Search for the cell housing the specified text and yield its [X, Y] center coordinate. 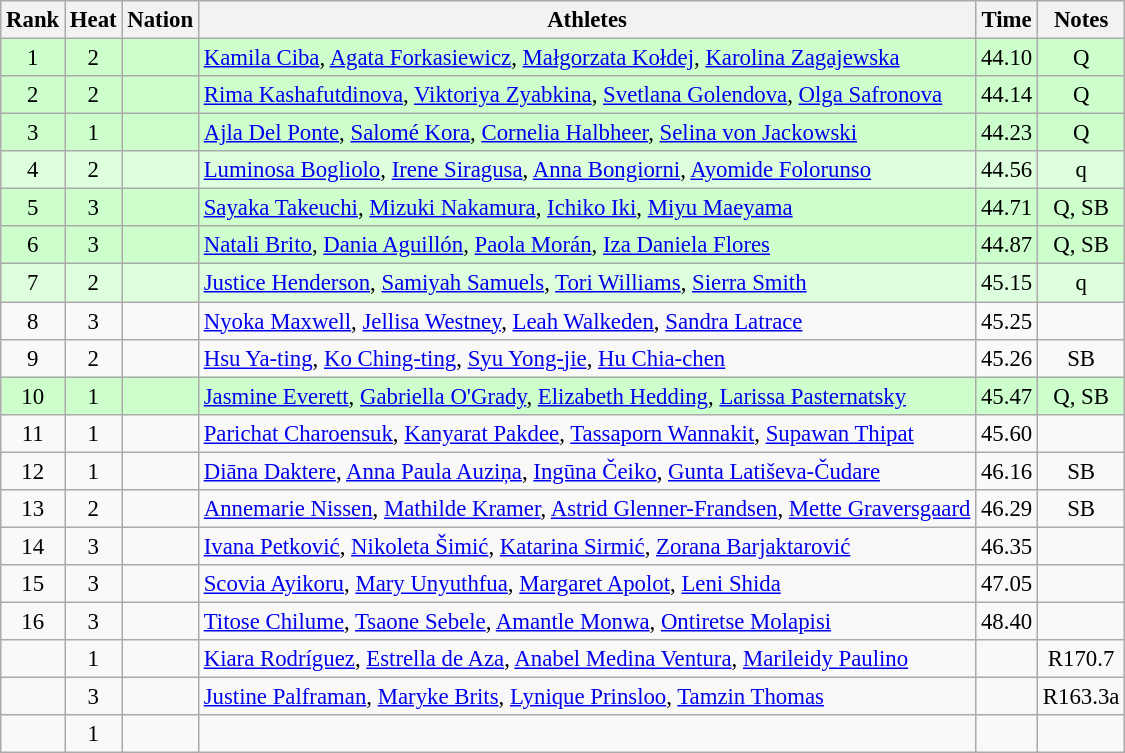
45.26 [1007, 358]
Kiara Rodríguez, Estrella de Aza, Anabel Medina Ventura, Marileidy Paulino [586, 659]
6 [33, 245]
14 [33, 546]
Athletes [586, 20]
13 [33, 509]
12 [33, 471]
45.25 [1007, 321]
Parichat Charoensuk, Kanyarat Pakdee, Tassaporn Wannakit, Supawan Thipat [586, 433]
R170.7 [1082, 659]
45.15 [1007, 283]
44.14 [1007, 95]
Rank [33, 20]
Sayaka Takeuchi, Mizuki Nakamura, Ichiko Iki, Miyu Maeyama [586, 208]
44.10 [1007, 58]
Ivana Petković, Nikoleta Šimić, Katarina Sirmić, Zorana Barjaktarović [586, 546]
45.60 [1007, 433]
48.40 [1007, 621]
Nyoka Maxwell, Jellisa Westney, Leah Walkeden, Sandra Latrace [586, 321]
Justine Palframan, Maryke Brits, Lynique Prinsloo, Tamzin Thomas [586, 697]
Titose Chilume, Tsaone Sebele, Amantle Monwa, Ontiretse Molapisi [586, 621]
Jasmine Everett, Gabriella O'Grady, Elizabeth Hedding, Larissa Pasternatsky [586, 396]
45.47 [1007, 396]
46.35 [1007, 546]
47.05 [1007, 584]
Ajla Del Ponte, Salomé Kora, Cornelia Halbheer, Selina von Jackowski [586, 133]
44.23 [1007, 133]
46.29 [1007, 509]
Justice Henderson, Samiyah Samuels, Tori Williams, Sierra Smith [586, 283]
44.87 [1007, 245]
15 [33, 584]
5 [33, 208]
Rima Kashafutdinova, Viktoriya Zyabkina, Svetlana Golendova, Olga Safronova [586, 95]
46.16 [1007, 471]
Luminosa Bogliolo, Irene Siragusa, Anna Bongiorni, Ayomide Folorunso [586, 170]
Notes [1082, 20]
16 [33, 621]
R163.3a [1082, 697]
Hsu Ya-ting, Ko Ching-ting, Syu Yong-jie, Hu Chia-chen [586, 358]
44.71 [1007, 208]
7 [33, 283]
Diāna Daktere, Anna Paula Auziņa, Ingūna Čeiko, Gunta Latiševa-Čudare [586, 471]
4 [33, 170]
Annemarie Nissen, Mathilde Kramer, Astrid Glenner-Frandsen, Mette Graversgaard [586, 509]
Natali Brito, Dania Aguillón, Paola Morán, Iza Daniela Flores [586, 245]
11 [33, 433]
9 [33, 358]
Time [1007, 20]
44.56 [1007, 170]
Nation [160, 20]
Kamila Ciba, Agata Forkasiewicz, Małgorzata Kołdej, Karolina Zagajewska [586, 58]
Heat [94, 20]
8 [33, 321]
Scovia Ayikoru, Mary Unyuthfua, Margaret Apolot, Leni Shida [586, 584]
10 [33, 396]
